Provide the (X, Y) coordinate of the cell's center where the given text is located.  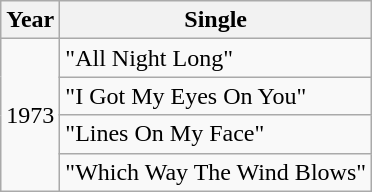
Single (216, 20)
"Which Way The Wind Blows" (216, 172)
"I Got My Eyes On You" (216, 96)
1973 (30, 115)
"All Night Long" (216, 58)
Year (30, 20)
"Lines On My Face" (216, 134)
